From the cell containing the given text, extract its center point as (x, y) coordinate. 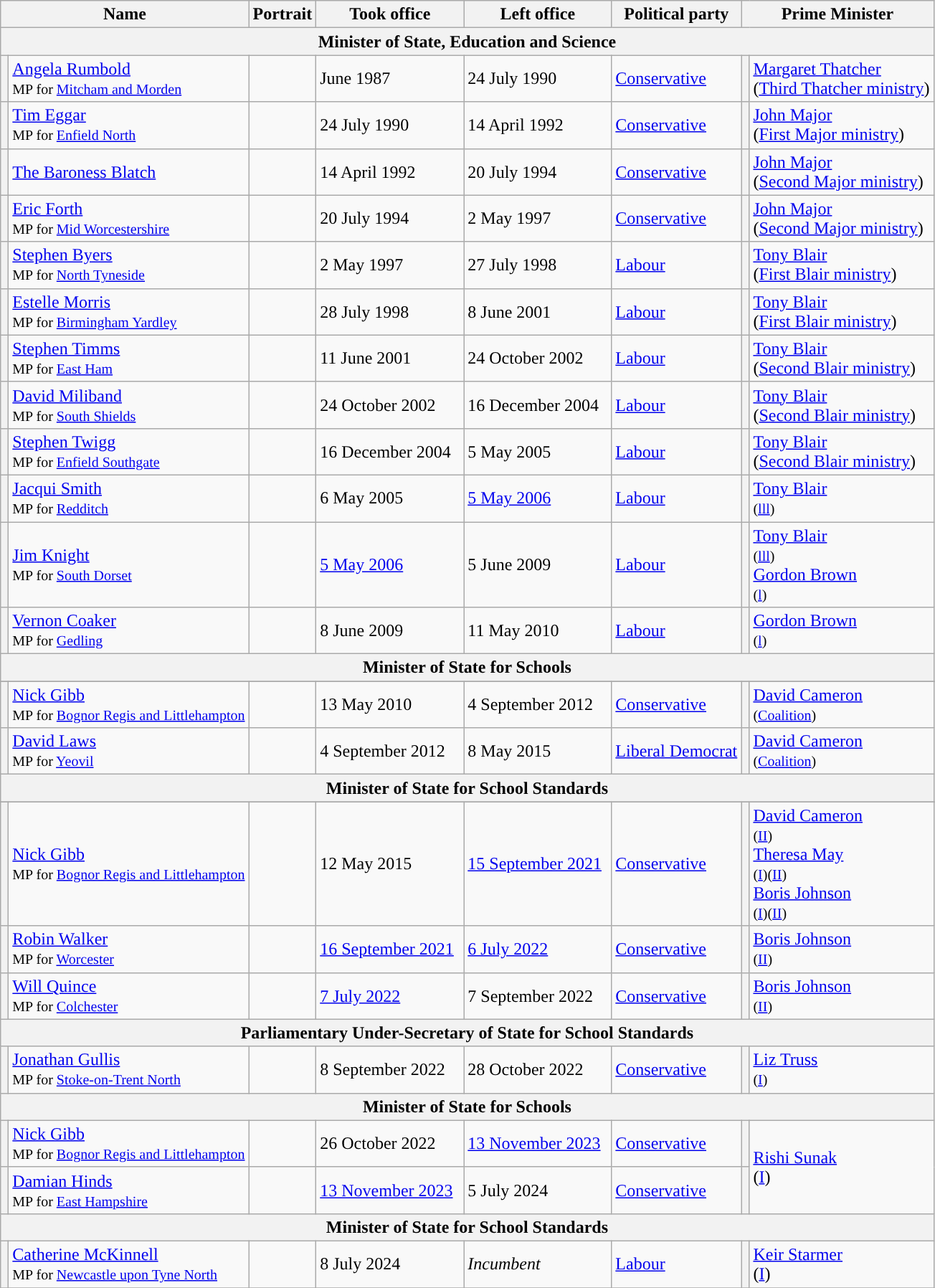
Jacqui SmithMP for Redditch (129, 498)
Tony Blair(lll) (842, 498)
5 June 2009 (538, 565)
7 September 2022 (538, 995)
Damian HindsMP for East Hampshire (129, 1190)
Prime Minister (837, 14)
Gordon Brown(l) (842, 631)
26 October 2022 (390, 1143)
Political party (677, 14)
5 July 2024 (538, 1190)
David Cameron(II)Theresa May(I)(II)Boris Johnson(I)(II) (842, 863)
Jim KnightMP for South Dorset (129, 565)
Minister of State, Education and Science (467, 42)
Jonathan GullisMP for Stoke-on-Trent North (129, 1070)
8 June 2009 (390, 631)
8 July 2024 (390, 1264)
Keir Starmer(I) (842, 1264)
12 May 2015 (390, 863)
Stephen ByersMP for North Tyneside (129, 265)
Estelle MorrisMP for Birmingham Yardley (129, 311)
Liz Truss(I) (842, 1070)
8 May 2015 (538, 752)
7 July 2022 (390, 995)
Incumbent (538, 1264)
Catherine McKinnellMP for Newcastle upon Tyne North (129, 1264)
16 September 2021 (390, 950)
David MilibandMP for South Shields (129, 404)
Margaret Thatcher(Third Thatcher ministry) (842, 79)
8 June 2001 (538, 311)
Tony Blair(lll)Gordon Brown(l) (842, 565)
6 May 2005 (390, 498)
The Baroness Blatch (129, 172)
Liberal Democrat (677, 752)
Parliamentary Under-Secretary of State for School Standards (467, 1033)
David LawsMP for Yeovil (129, 752)
28 July 1998 (390, 311)
June 1987 (390, 79)
Angela RumboldMP for Mitcham and Morden (129, 79)
Robin WalkerMP for Worcester (129, 950)
Stephen TimmsMP for East Ham (129, 359)
Name (125, 14)
John Major(First Major ministry) (842, 125)
Tim EggarMP for Enfield North (129, 125)
13 May 2010 (390, 704)
Will QuinceMP for Colchester (129, 995)
Rishi Sunak(I) (842, 1167)
Stephen TwiggMP for Enfield Southgate (129, 452)
28 October 2022 (538, 1070)
15 September 2021 (538, 863)
5 May 2005 (538, 452)
11 May 2010 (538, 631)
Portrait (283, 14)
8 September 2022 (390, 1070)
6 July 2022 (538, 950)
Eric ForthMP for Mid Worcestershire (129, 218)
27 July 1998 (538, 265)
Vernon CoakerMP for Gedling (129, 631)
Left office (538, 14)
11 June 2001 (390, 359)
Took office (390, 14)
